From the cell containing the given text, extract its center point as [x, y] coordinate. 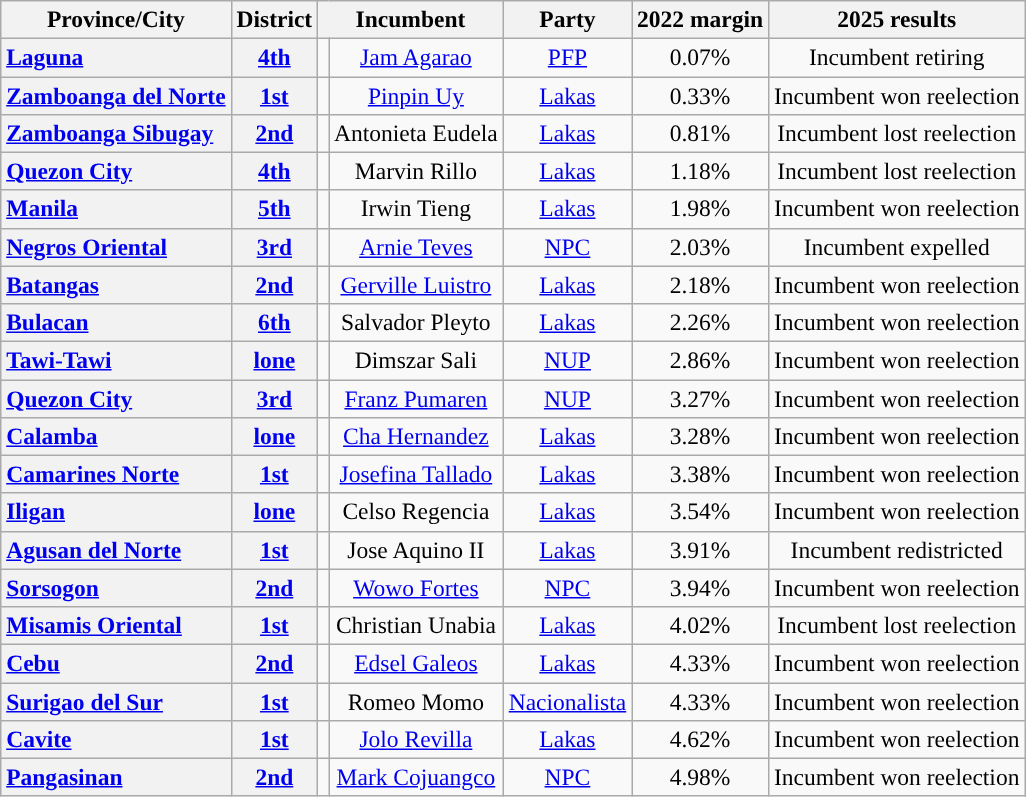
3.94% [700, 588]
Dimszar Sali [416, 360]
3.27% [700, 398]
Batangas [116, 285]
Arnie Teves [416, 247]
3.38% [700, 474]
Party [567, 19]
Iligan [116, 512]
Christian Unabia [416, 625]
Josefina Tallado [416, 474]
Mark Cojuangco [416, 777]
1.98% [700, 209]
Incumbent redistricted [897, 550]
Cha Hernandez [416, 436]
Cebu [116, 663]
2022 margin [700, 19]
Calamba [116, 436]
Celso Regencia [416, 512]
Irwin Tieng [416, 209]
Incumbent [411, 19]
0.33% [700, 95]
Negros Oriental [116, 247]
Incumbent retiring [897, 57]
2025 results [897, 19]
Manila [116, 209]
District [274, 19]
2.26% [700, 322]
PFP [567, 57]
Pinpin Uy [416, 95]
Edsel Galeos [416, 663]
2.18% [700, 285]
Antonieta Eudela [416, 133]
0.07% [700, 57]
4.02% [700, 625]
Romeo Momo [416, 701]
2.03% [700, 247]
Misamis Oriental [116, 625]
Bulacan [116, 322]
Zamboanga Sibugay [116, 133]
3.28% [700, 436]
Jolo Revilla [416, 739]
Jam Agarao [416, 57]
Jose Aquino II [416, 550]
Zamboanga del Norte [116, 95]
Wowo Fortes [416, 588]
6th [274, 322]
Agusan del Norte [116, 550]
4.62% [700, 739]
Marvin Rillo [416, 171]
1.18% [700, 171]
5th [274, 209]
Laguna [116, 57]
Salvador Pleyto [416, 322]
Gerville Luistro [416, 285]
Surigao del Sur [116, 701]
Camarines Norte [116, 474]
Pangasinan [116, 777]
4.98% [700, 777]
Nacionalista [567, 701]
Cavite [116, 739]
3.54% [700, 512]
3.91% [700, 550]
Franz Pumaren [416, 398]
Tawi-Tawi [116, 360]
Sorsogon [116, 588]
Incumbent expelled [897, 247]
0.81% [700, 133]
Province/City [116, 19]
2.86% [700, 360]
